Extract the (X, Y) coordinate from the center of the cell holding the provided text.  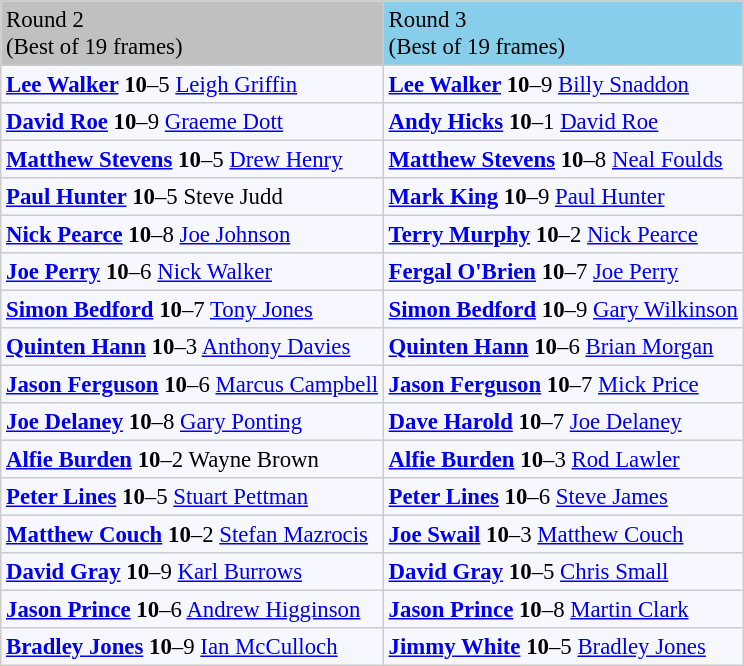
Fergal O'Brien 10–7 Joe Perry (563, 272)
Jimmy White 10–5 Bradley Jones (563, 647)
David Gray 10–5 Chris Small (563, 572)
David Roe 10–9 Graeme Dott (192, 122)
Peter Lines 10–6 Steve James (563, 497)
Matthew Stevens 10–8 Neal Foulds (563, 159)
Terry Murphy 10–2 Nick Pearce (563, 234)
Joe Delaney 10–8 Gary Ponting (192, 422)
Alfie Burden 10–3 Rod Lawler (563, 459)
Mark King 10–9 Paul Hunter (563, 197)
David Gray 10–9 Karl Burrows (192, 572)
Round 3(Best of 19 frames) (563, 33)
Alfie Burden 10–2 Wayne Brown (192, 459)
Simon Bedford 10–9 Gary Wilkinson (563, 309)
Simon Bedford 10–7 Tony Jones (192, 309)
Jason Prince 10–6 Andrew Higginson (192, 609)
Dave Harold 10–7 Joe Delaney (563, 422)
Joe Perry 10–6 Nick Walker (192, 272)
Lee Walker 10–9 Billy Snaddon (563, 84)
Nick Pearce 10–8 Joe Johnson (192, 234)
Lee Walker 10–5 Leigh Griffin (192, 84)
Andy Hicks 10–1 David Roe (563, 122)
Round 2(Best of 19 frames) (192, 33)
Matthew Couch 10–2 Stefan Mazrocis (192, 534)
Bradley Jones 10–9 Ian McCulloch (192, 647)
Paul Hunter 10–5 Steve Judd (192, 197)
Peter Lines 10–5 Stuart Pettman (192, 497)
Jason Ferguson 10–7 Mick Price (563, 384)
Matthew Stevens 10–5 Drew Henry (192, 159)
Quinten Hann 10–3 Anthony Davies (192, 347)
Jason Prince 10–8 Martin Clark (563, 609)
Joe Swail 10–3 Matthew Couch (563, 534)
Jason Ferguson 10–6 Marcus Campbell (192, 384)
Quinten Hann 10–6 Brian Morgan (563, 347)
